Determine the [X, Y] coordinate at the center of the cell enclosing the given text.  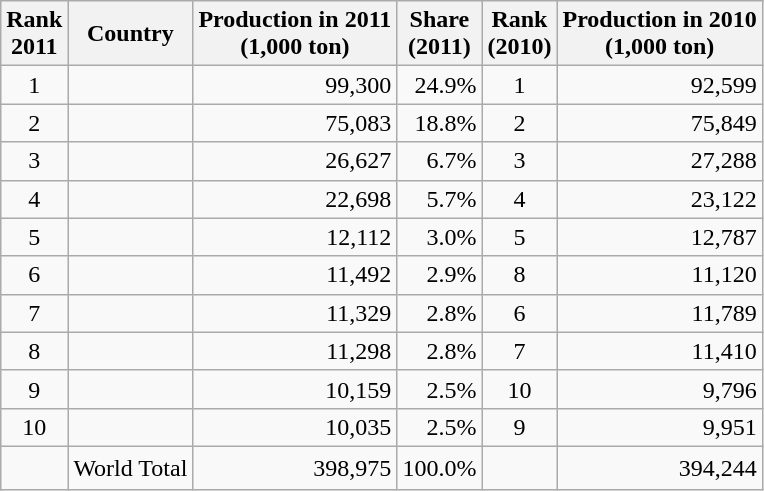
18.8% [440, 123]
2.9% [440, 275]
9,951 [660, 427]
11,120 [660, 275]
398,975 [295, 468]
92,599 [660, 85]
5.7% [440, 199]
World Total [130, 468]
Rank2011 [34, 34]
11,410 [660, 351]
Production in 2010(1,000 ton) [660, 34]
394,244 [660, 468]
Country [130, 34]
27,288 [660, 161]
Rank(2010) [520, 34]
12,787 [660, 237]
99,300 [295, 85]
11,789 [660, 313]
12,112 [295, 237]
22,698 [295, 199]
6.7% [440, 161]
75,083 [295, 123]
10,159 [295, 389]
11,298 [295, 351]
75,849 [660, 123]
24.9% [440, 85]
Production in 2011(1,000 ton) [295, 34]
11,492 [295, 275]
3.0% [440, 237]
10,035 [295, 427]
23,122 [660, 199]
100.0% [440, 468]
9,796 [660, 389]
26,627 [295, 161]
Share(2011) [440, 34]
11,329 [295, 313]
